Identify which cell holds the provided text, then report its (x, y) central coordinate. 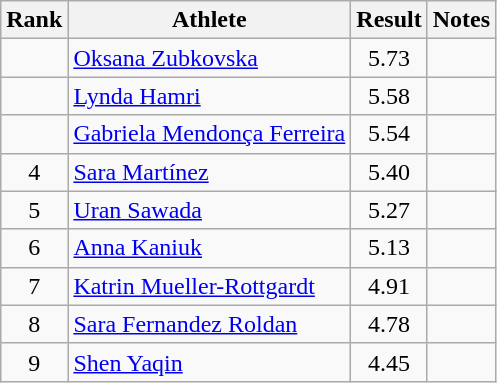
4.78 (389, 324)
Lynda Hamri (210, 96)
Shen Yaqin (210, 362)
5.27 (389, 210)
Katrin Mueller-Rottgardt (210, 286)
9 (34, 362)
5.13 (389, 248)
Uran Sawada (210, 210)
4.91 (389, 286)
8 (34, 324)
Notes (461, 20)
4 (34, 172)
Result (389, 20)
Oksana Zubkovska (210, 58)
6 (34, 248)
Athlete (210, 20)
Gabriela Mendonça Ferreira (210, 134)
5.58 (389, 96)
5.73 (389, 58)
4.45 (389, 362)
5.54 (389, 134)
Anna Kaniuk (210, 248)
Sara Martínez (210, 172)
5 (34, 210)
7 (34, 286)
Sara Fernandez Roldan (210, 324)
Rank (34, 20)
5.40 (389, 172)
